Locate the cell with the specified text and output its [x, y] center coordinate. 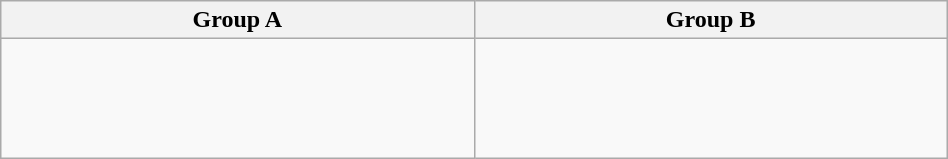
Group B [710, 20]
Group A [238, 20]
